Return the [X, Y] coordinate for the center point of the cell that contains the specified text.  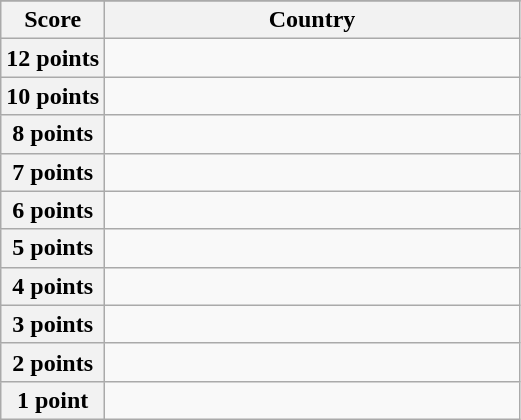
12 points [53, 58]
3 points [53, 324]
4 points [53, 286]
5 points [53, 248]
2 points [53, 362]
8 points [53, 134]
Score [53, 20]
10 points [53, 96]
Country [312, 20]
7 points [53, 172]
6 points [53, 210]
1 point [53, 400]
